Determine the [X, Y] coordinate at the center of the cell enclosing the given text.  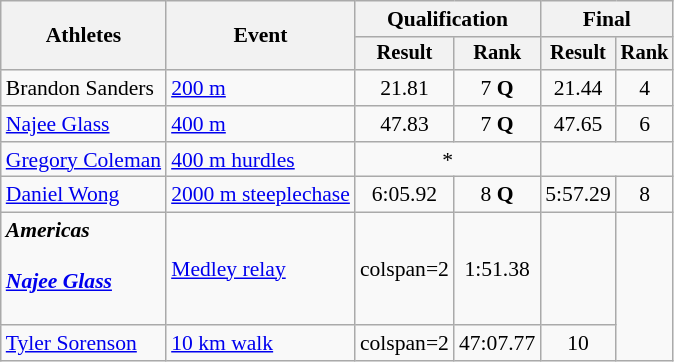
10 km walk [260, 343]
8 [645, 195]
Event [260, 36]
2000 m steeplechase [260, 195]
Tyler Sorenson [84, 343]
400 m hurdles [260, 160]
4 [645, 88]
Brandon Sanders [84, 88]
1:51.38 [497, 269]
AmericasNajee Glass [84, 269]
Athletes [84, 36]
Qualification [448, 19]
47.83 [404, 124]
10 [578, 343]
5:57.29 [578, 195]
400 m [260, 124]
47:07.77 [497, 343]
21.44 [578, 88]
Gregory Coleman [84, 160]
Medley relay [260, 269]
* [448, 160]
21.81 [404, 88]
6 [645, 124]
Najee Glass [84, 124]
Final [606, 19]
Daniel Wong [84, 195]
8 Q [497, 195]
200 m [260, 88]
47.65 [578, 124]
6:05.92 [404, 195]
